Return the [X, Y] coordinate for the center point of the cell that contains the specified text.  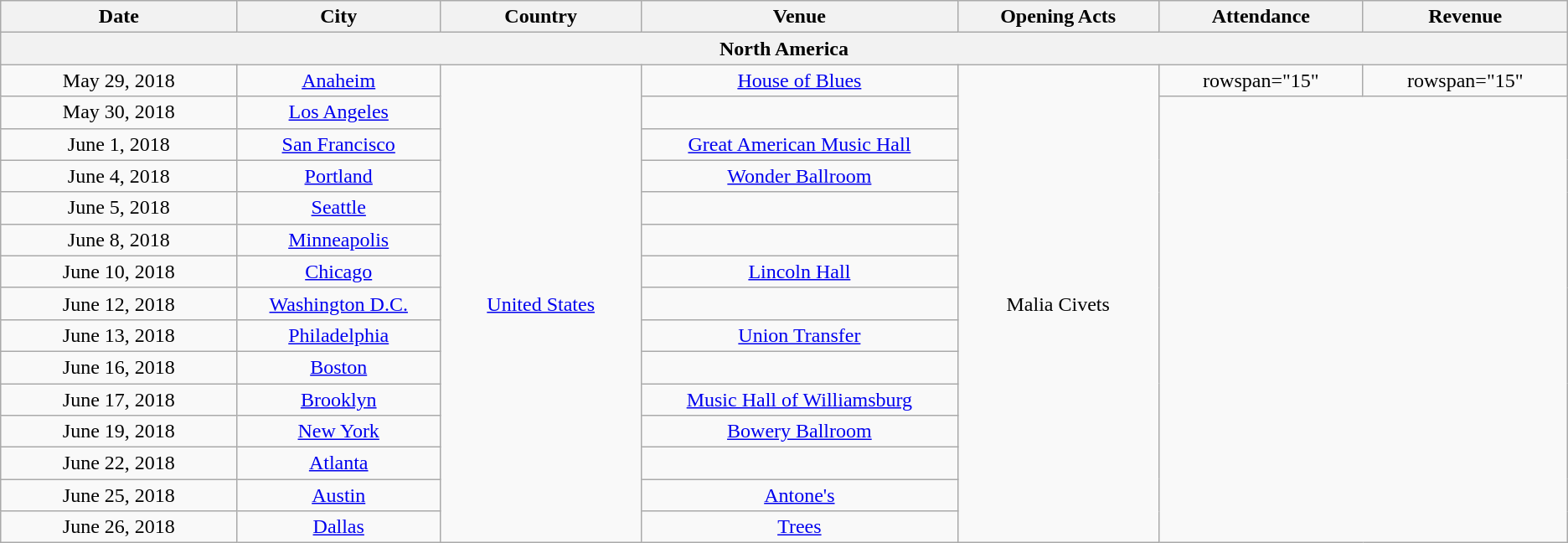
May 29, 2018 [119, 80]
House of Blues [799, 80]
Trees [799, 527]
June 13, 2018 [119, 335]
June 4, 2018 [119, 176]
June 17, 2018 [119, 400]
North America [784, 49]
Dallas [338, 527]
Washington D.C. [338, 303]
Atlanta [338, 463]
June 12, 2018 [119, 303]
Music Hall of Williamsburg [799, 400]
Boston [338, 367]
Country [541, 17]
Bowery Ballroom [799, 432]
Antone's [799, 495]
Date [119, 17]
Philadelphia [338, 335]
June 8, 2018 [119, 240]
Chicago [338, 271]
Portland [338, 176]
Anaheim [338, 80]
Malia Civets [1058, 303]
Union Transfer [799, 335]
June 16, 2018 [119, 367]
Brooklyn [338, 400]
Revenue [1465, 17]
June 25, 2018 [119, 495]
Minneapolis [338, 240]
United States [541, 303]
Los Angeles [338, 112]
June 26, 2018 [119, 527]
June 5, 2018 [119, 208]
June 10, 2018 [119, 271]
Great American Music Hall [799, 144]
Seattle [338, 208]
June 1, 2018 [119, 144]
Opening Acts [1058, 17]
New York [338, 432]
City [338, 17]
Venue [799, 17]
June 22, 2018 [119, 463]
Austin [338, 495]
Wonder Ballroom [799, 176]
May 30, 2018 [119, 112]
Attendance [1261, 17]
San Francisco [338, 144]
Lincoln Hall [799, 271]
June 19, 2018 [119, 432]
